Locate the cell with the specified text and output its (x, y) center coordinate. 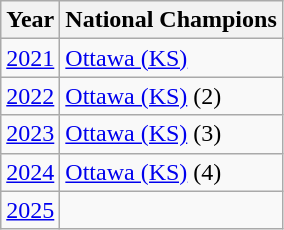
Year (30, 20)
Ottawa (KS) (171, 58)
Ottawa (KS) (3) (171, 134)
2023 (30, 134)
Ottawa (KS) (2) (171, 96)
2024 (30, 172)
National Champions (171, 20)
2021 (30, 58)
Ottawa (KS) (4) (171, 172)
2025 (30, 210)
2022 (30, 96)
